Output the (X, Y) coordinate of the center of the cell containing the given text.  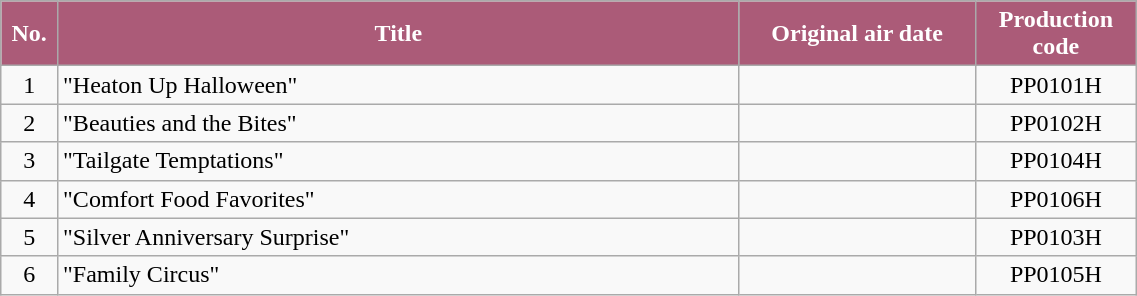
PP0102H (1056, 123)
"Heaton Up Halloween" (399, 85)
"Silver Anniversary Surprise" (399, 237)
Original air date (857, 34)
6 (30, 275)
"Tailgate Temptations" (399, 161)
Title (399, 34)
2 (30, 123)
1 (30, 85)
PP0105H (1056, 275)
3 (30, 161)
Productioncode (1056, 34)
PP0103H (1056, 237)
"Family Circus" (399, 275)
"Beauties and the Bites" (399, 123)
No. (30, 34)
PP0106H (1056, 199)
"Comfort Food Favorites" (399, 199)
4 (30, 199)
PP0104H (1056, 161)
PP0101H (1056, 85)
5 (30, 237)
